Identify which cell holds the provided text, then report its (X, Y) central coordinate. 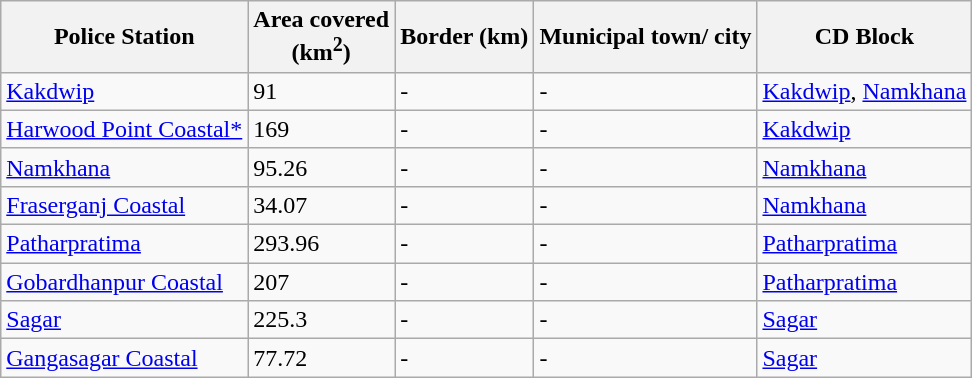
Municipal town/ city (646, 37)
77.72 (322, 358)
Gangasagar Coastal (124, 358)
CD Block (864, 37)
Kakdwip, Namkhana (864, 91)
34.07 (322, 205)
Gobardhanpur Coastal (124, 282)
169 (322, 129)
95.26 (322, 167)
Border (km) (464, 37)
Area covered(km2) (322, 37)
Police Station (124, 37)
293.96 (322, 244)
225.3 (322, 320)
207 (322, 282)
Fraserganj Coastal (124, 205)
Harwood Point Coastal* (124, 129)
91 (322, 91)
